Search for the cell housing the specified text and yield its [X, Y] center coordinate. 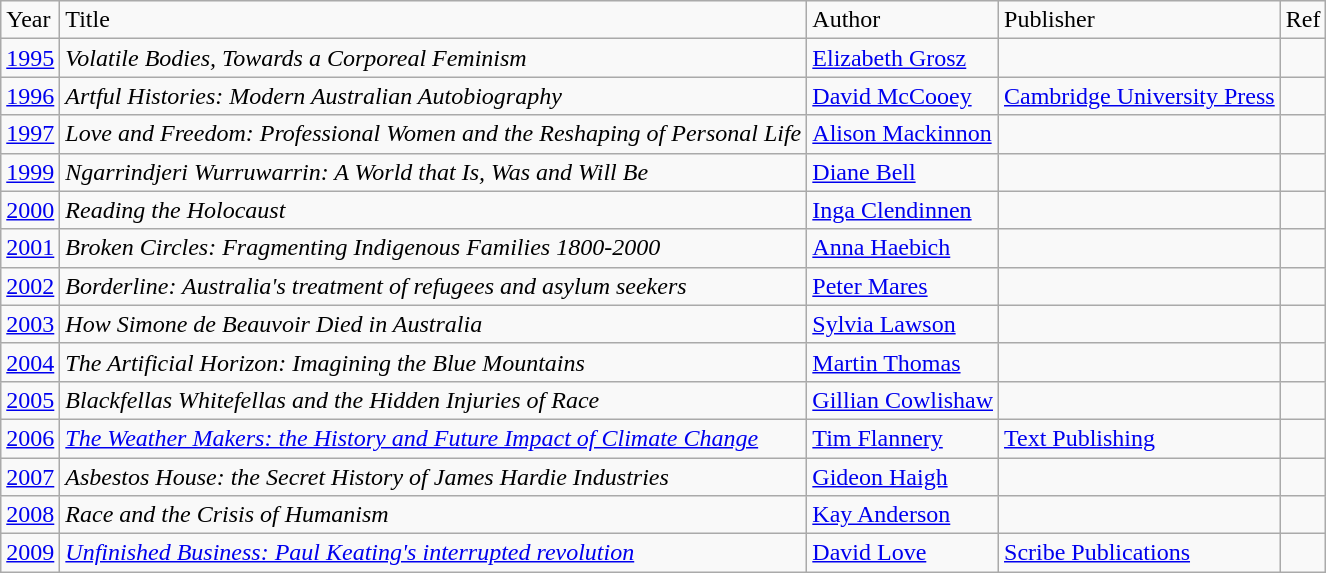
2001 [30, 248]
2000 [30, 210]
Alison Mackinnon [903, 134]
How Simone de Beauvoir Died in Australia [434, 324]
2006 [30, 438]
Tim Flannery [903, 438]
2005 [30, 400]
Elizabeth Grosz [903, 58]
Asbestos House: the Secret History of James Hardie Industries [434, 477]
Anna Haebich [903, 248]
The Artificial Horizon: Imagining the Blue Mountains [434, 362]
Peter Mares [903, 286]
Author [903, 20]
Cambridge University Press [1140, 96]
2008 [30, 515]
Volatile Bodies, Towards a Corporeal Feminism [434, 58]
Blackfellas Whitefellas and the Hidden Injuries of Race [434, 400]
Love and Freedom: Professional Women and the Reshaping of Personal Life [434, 134]
Broken Circles: Fragmenting Indigenous Families 1800-2000 [434, 248]
Diane Bell [903, 172]
Gillian Cowlishaw [903, 400]
Kay Anderson [903, 515]
Unfinished Business: Paul Keating's interrupted revolution [434, 553]
Text Publishing [1140, 438]
Sylvia Lawson [903, 324]
The Weather Makers: the History and Future Impact of Climate Change [434, 438]
2003 [30, 324]
Gideon Haigh [903, 477]
Publisher [1140, 20]
David Love [903, 553]
Year [30, 20]
1999 [30, 172]
Reading the Holocaust [434, 210]
Race and the Crisis of Humanism [434, 515]
Ngarrindjeri Wurruwarrin: A World that Is, Was and Will Be [434, 172]
1996 [30, 96]
Artful Histories: Modern Australian Autobiography [434, 96]
Borderline: Australia's treatment of refugees and asylum seekers [434, 286]
2004 [30, 362]
Inga Clendinnen [903, 210]
1997 [30, 134]
1995 [30, 58]
Scribe Publications [1140, 553]
David McCooey [903, 96]
2007 [30, 477]
2002 [30, 286]
Title [434, 20]
Martin Thomas [903, 362]
Ref [1303, 20]
2009 [30, 553]
